Search for the cell housing the specified text and yield its (x, y) center coordinate. 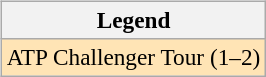
Legend (133, 20)
ATP Challenger Tour (1–2) (133, 57)
